Determine the (x, y) coordinate at the center of the cell enclosing the given text.  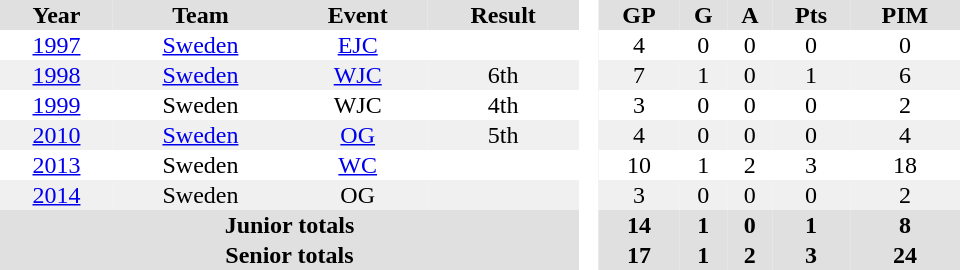
Junior totals (290, 225)
1998 (56, 75)
14 (639, 225)
GP (639, 15)
18 (905, 165)
2010 (56, 135)
6 (905, 75)
17 (639, 255)
Event (358, 15)
6th (502, 75)
2013 (56, 165)
WC (358, 165)
Senior totals (290, 255)
EJC (358, 45)
1999 (56, 105)
Team (200, 15)
G (703, 15)
5th (502, 135)
Pts (811, 15)
Year (56, 15)
PIM (905, 15)
2014 (56, 195)
24 (905, 255)
1997 (56, 45)
10 (639, 165)
8 (905, 225)
7 (639, 75)
Result (502, 15)
A (750, 15)
4th (502, 105)
